Output the (X, Y) coordinate of the center of the cell containing the given text.  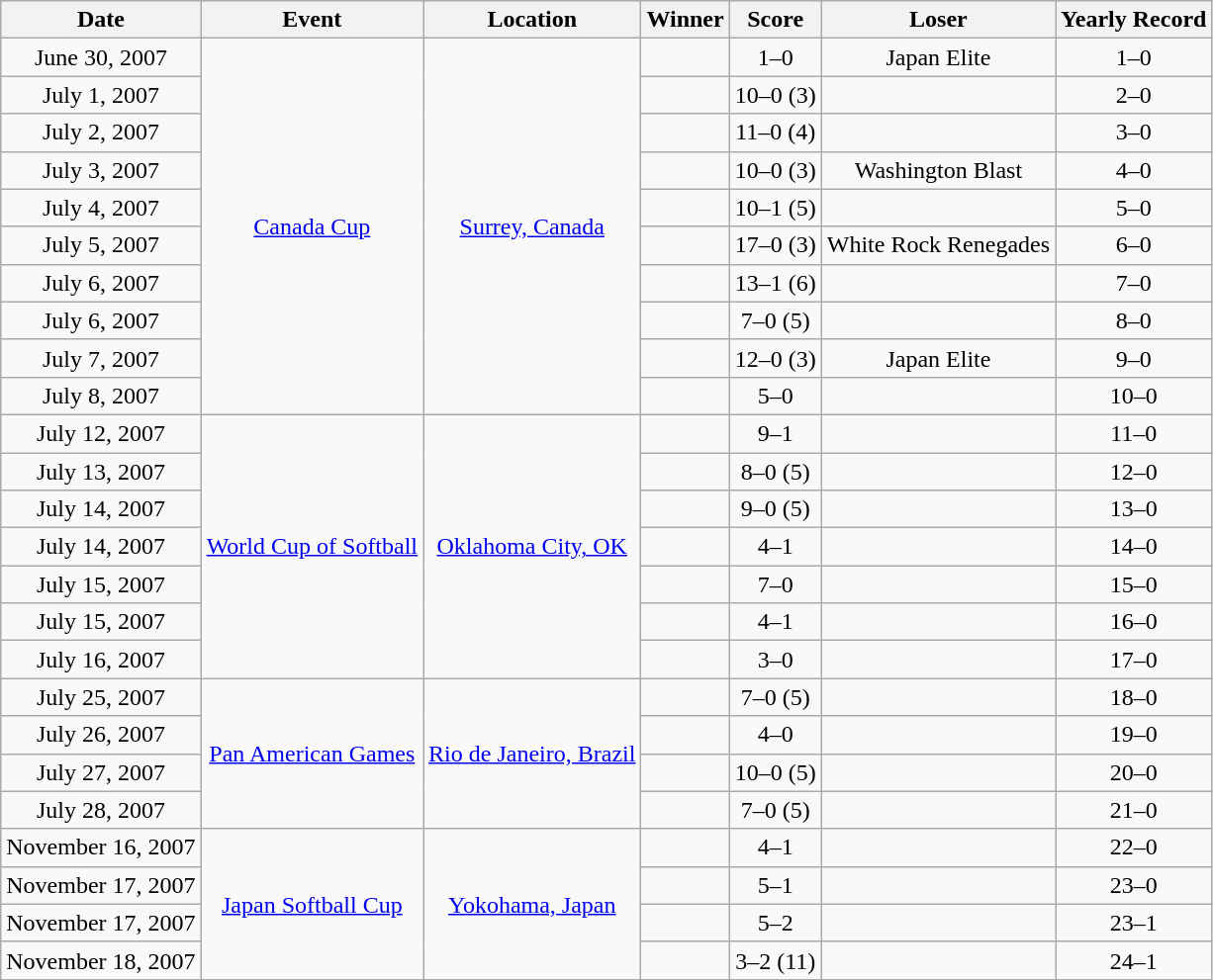
July 3, 2007 (101, 170)
11–0 (4) (776, 133)
8–0 (1134, 320)
July 26, 2007 (101, 735)
5–1 (776, 885)
July 27, 2007 (101, 772)
23–0 (1134, 885)
24–1 (1134, 960)
Score (776, 20)
Yearly Record (1134, 20)
14–0 (1134, 547)
8–0 (5) (776, 472)
November 16, 2007 (101, 847)
10–0 (5) (776, 772)
July 4, 2007 (101, 208)
July 1, 2007 (101, 95)
Event (312, 20)
Canada Cup (312, 227)
July 16, 2007 (101, 660)
Rio de Janeiro, Brazil (532, 754)
15–0 (1134, 584)
18–0 (1134, 697)
Date (101, 20)
19–0 (1134, 735)
22–0 (1134, 847)
23–1 (1134, 923)
13–0 (1134, 509)
5–2 (776, 923)
9–0 (5) (776, 509)
12–0 (3) (776, 358)
Pan American Games (312, 754)
20–0 (1134, 772)
11–0 (1134, 433)
17–0 (3) (776, 245)
July 8, 2007 (101, 396)
June 30, 2007 (101, 57)
9–0 (1134, 358)
2–0 (1134, 95)
Loser (938, 20)
Surrey, Canada (532, 227)
Yokohama, Japan (532, 904)
Winner (685, 20)
13–1 (6) (776, 283)
3–2 (11) (776, 960)
21–0 (1134, 810)
November 18, 2007 (101, 960)
6–0 (1134, 245)
Washington Blast (938, 170)
July 12, 2007 (101, 433)
World Cup of Softball (312, 546)
July 13, 2007 (101, 472)
July 5, 2007 (101, 245)
12–0 (1134, 472)
Japan Softball Cup (312, 904)
July 2, 2007 (101, 133)
July 7, 2007 (101, 358)
10–0 (1134, 396)
Location (532, 20)
July 28, 2007 (101, 810)
Oklahoma City, OK (532, 546)
10–1 (5) (776, 208)
July 25, 2007 (101, 697)
9–1 (776, 433)
17–0 (1134, 660)
White Rock Renegades (938, 245)
16–0 (1134, 622)
